Capture the cell that displays the provided text and extract its (X, Y) central coordinate. 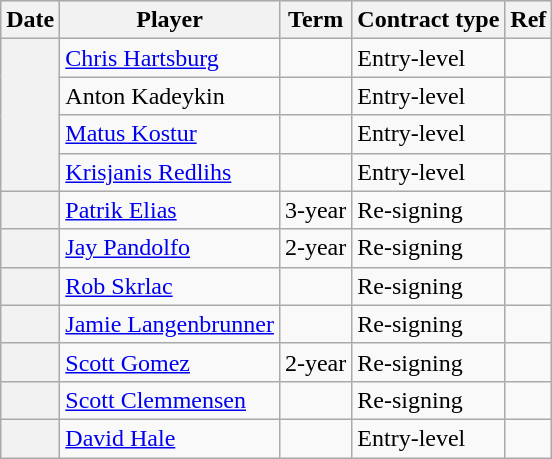
Patrik Elias (170, 210)
Jay Pandolfo (170, 248)
Contract type (428, 20)
Scott Clemmensen (170, 400)
Date (30, 20)
Matus Kostur (170, 134)
Ref (528, 20)
Krisjanis Redlihs (170, 172)
Jamie Langenbrunner (170, 324)
Term (315, 20)
Rob Skrlac (170, 286)
Anton Kadeykin (170, 96)
David Hale (170, 438)
Scott Gomez (170, 362)
Player (170, 20)
Chris Hartsburg (170, 58)
3-year (315, 210)
